Locate the cell with the specified text and output its [x, y] center coordinate. 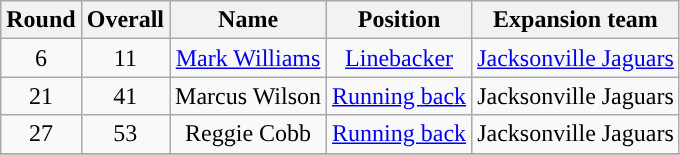
Name [248, 20]
Marcus Wilson [248, 96]
6 [41, 58]
Mark Williams [248, 58]
Reggie Cobb [248, 134]
Linebacker [400, 58]
53 [125, 134]
Round [41, 20]
Expansion team [576, 20]
11 [125, 58]
21 [41, 96]
Position [400, 20]
41 [125, 96]
27 [41, 134]
Overall [125, 20]
